Output the [x, y] coordinate of the center of the cell containing the given text.  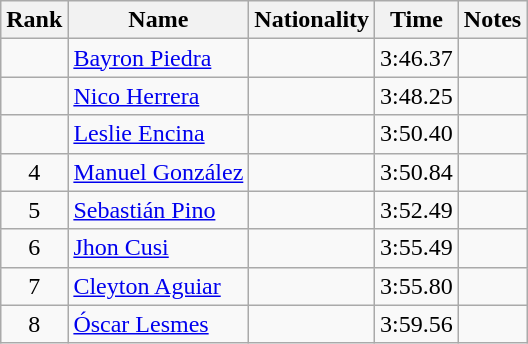
3:48.25 [417, 96]
8 [34, 324]
3:59.56 [417, 324]
4 [34, 172]
Time [417, 20]
Nico Herrera [158, 96]
5 [34, 210]
3:50.40 [417, 134]
Bayron Piedra [158, 58]
3:55.80 [417, 286]
3:46.37 [417, 58]
7 [34, 286]
Notes [492, 20]
Óscar Lesmes [158, 324]
Leslie Encina [158, 134]
3:55.49 [417, 248]
Manuel González [158, 172]
3:50.84 [417, 172]
Rank [34, 20]
3:52.49 [417, 210]
Nationality [312, 20]
Cleyton Aguiar [158, 286]
6 [34, 248]
Name [158, 20]
Sebastián Pino [158, 210]
Jhon Cusi [158, 248]
